Detect which cell encompasses the target text, then output its [x, y] center coordinate. 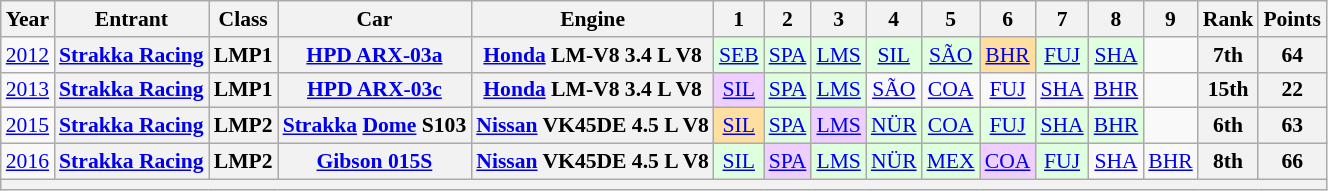
7 [1062, 19]
Gibson 015S [375, 162]
Year [28, 19]
8 [1116, 19]
HPD ARX-03c [375, 90]
15th [1228, 90]
Engine [592, 19]
3 [838, 19]
64 [1292, 55]
MEX [951, 162]
Rank [1228, 19]
6 [1008, 19]
22 [1292, 90]
Entrant [132, 19]
9 [1170, 19]
6th [1228, 126]
8th [1228, 162]
5 [951, 19]
Car [375, 19]
Points [1292, 19]
1 [739, 19]
2013 [28, 90]
2012 [28, 55]
Class [244, 19]
66 [1292, 162]
7th [1228, 55]
2016 [28, 162]
SEB [739, 55]
2015 [28, 126]
2 [788, 19]
Strakka Dome S103 [375, 126]
HPD ARX-03a [375, 55]
63 [1292, 126]
4 [894, 19]
